Extract the (X, Y) coordinate from the center of the cell holding the provided text.  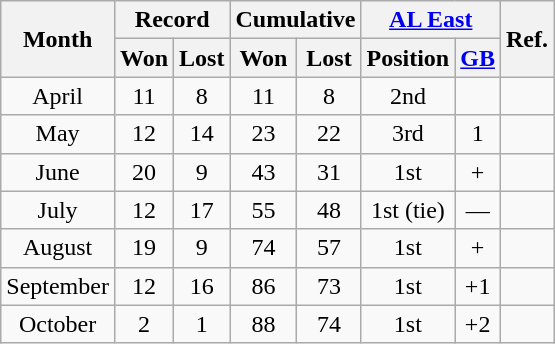
GB (478, 58)
+1 (478, 286)
31 (329, 172)
September (58, 286)
19 (144, 248)
57 (329, 248)
2nd (408, 96)
3rd (408, 134)
Ref. (528, 39)
55 (264, 210)
April (58, 96)
July (58, 210)
20 (144, 172)
86 (264, 286)
August (58, 248)
16 (202, 286)
May (58, 134)
AL East (431, 20)
Record (172, 20)
Month (58, 39)
88 (264, 324)
22 (329, 134)
73 (329, 286)
+2 (478, 324)
1st (tie) (408, 210)
17 (202, 210)
2 (144, 324)
October (58, 324)
43 (264, 172)
14 (202, 134)
— (478, 210)
48 (329, 210)
Position (408, 58)
Cumulative (296, 20)
June (58, 172)
23 (264, 134)
